Determine the [x, y] coordinate at the center of the cell enclosing the given text.  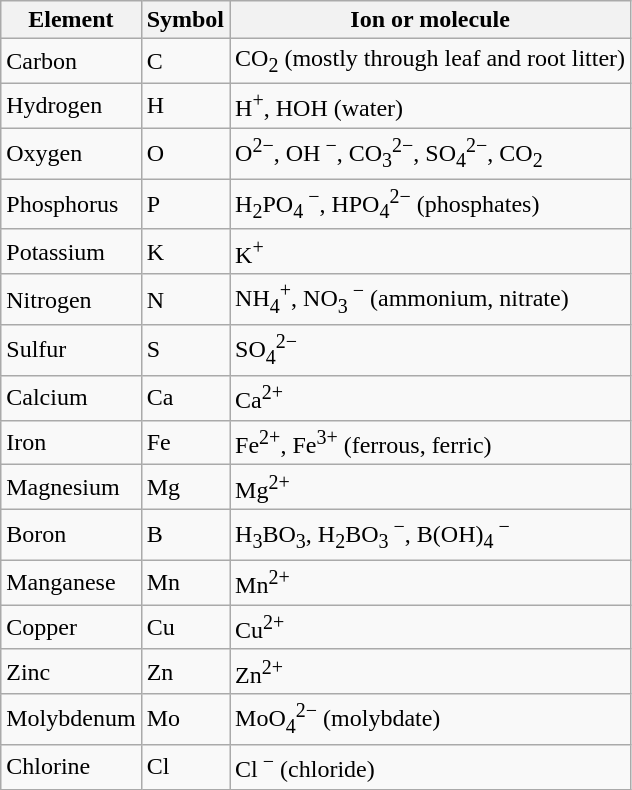
C [185, 61]
H+, HOH (water) [430, 106]
Manganese [71, 582]
Symbol [185, 20]
Oxygen [71, 154]
Ion or molecule [430, 20]
N [185, 300]
O [185, 154]
Cu [185, 628]
Molybdenum [71, 720]
SO42− [430, 350]
Potassium [71, 252]
Iron [71, 442]
Mg [185, 488]
K [185, 252]
Boron [71, 534]
Fe2+, Fe3+ (ferrous, ferric) [430, 442]
Mg2+ [430, 488]
H [185, 106]
Carbon [71, 61]
Calcium [71, 398]
O2−, OH −, CO32−, SO42−, CO2 [430, 154]
Copper [71, 628]
Zinc [71, 672]
Mn2+ [430, 582]
Ca2+ [430, 398]
Cl [185, 768]
Zn [185, 672]
Sulfur [71, 350]
H3BO3, H2BO3 −, B(OH)4 − [430, 534]
S [185, 350]
H2PO4 −, HPO42− (phosphates) [430, 204]
Zn2+ [430, 672]
MoO42− (molybdate) [430, 720]
Magnesium [71, 488]
Nitrogen [71, 300]
Cl − (chloride) [430, 768]
B [185, 534]
K+ [430, 252]
Hydrogen [71, 106]
Ca [185, 398]
Fe [185, 442]
NH4+, NO3 − (ammonium, nitrate) [430, 300]
Element [71, 20]
Mn [185, 582]
Phosphorus [71, 204]
P [185, 204]
Chlorine [71, 768]
Mo [185, 720]
CO2 (mostly through leaf and root litter) [430, 61]
Cu2+ [430, 628]
